Pinpoint the cell where the given text exists, returning its (x, y) midpoint coordinate. 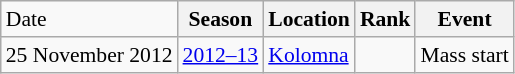
Rank (386, 19)
Mass start (464, 55)
25 November 2012 (90, 55)
Season (221, 19)
Location (309, 19)
2012–13 (221, 55)
Date (90, 19)
Kolomna (309, 55)
Event (464, 19)
